Find where the given text appears and provide that cell's center as [X, Y] coordinate. 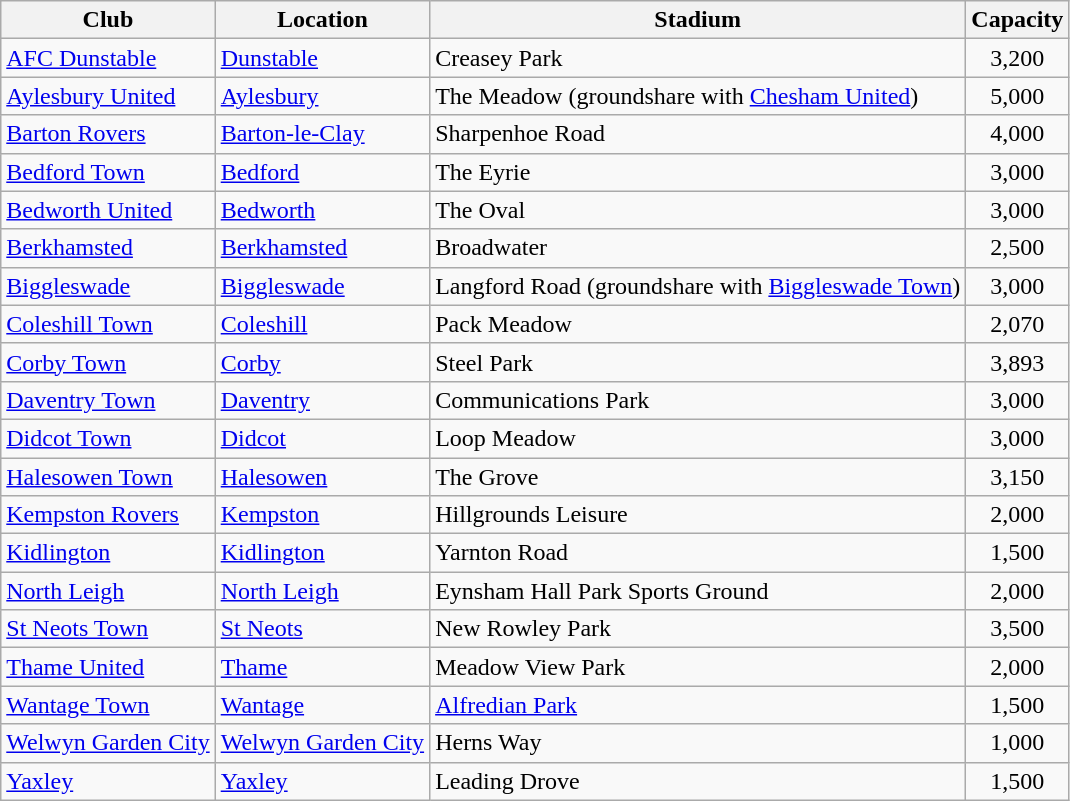
Wantage Town [108, 705]
Aylesbury [322, 96]
1,000 [1018, 743]
Bedworth [322, 210]
The Oval [698, 210]
Capacity [1018, 20]
Herns Way [698, 743]
2,070 [1018, 324]
Corby [322, 362]
The Meadow (groundshare with Chesham United) [698, 96]
Leading Drove [698, 781]
Wantage [322, 705]
The Grove [698, 477]
Kempston [322, 515]
Thame United [108, 667]
Hillgrounds Leisure [698, 515]
Daventry [322, 400]
Communications Park [698, 400]
Coleshill [322, 324]
Kempston Rovers [108, 515]
St Neots [322, 629]
Club [108, 20]
3,200 [1018, 58]
Eynsham Hall Park Sports Ground [698, 591]
New Rowley Park [698, 629]
Location [322, 20]
Alfredian Park [698, 705]
Creasey Park [698, 58]
3,893 [1018, 362]
4,000 [1018, 134]
Coleshill Town [108, 324]
5,000 [1018, 96]
Aylesbury United [108, 96]
Thame [322, 667]
St Neots Town [108, 629]
The Eyrie [698, 172]
Barton Rovers [108, 134]
Meadow View Park [698, 667]
Didcot [322, 438]
Steel Park [698, 362]
Bedford Town [108, 172]
Pack Meadow [698, 324]
Dunstable [322, 58]
Barton-le-Clay [322, 134]
Halesowen [322, 477]
Loop Meadow [698, 438]
Corby Town [108, 362]
Langford Road (groundshare with Biggleswade Town) [698, 286]
Bedworth United [108, 210]
AFC Dunstable [108, 58]
2,500 [1018, 248]
Daventry Town [108, 400]
3,500 [1018, 629]
Sharpenhoe Road [698, 134]
Didcot Town [108, 438]
Broadwater [698, 248]
Bedford [322, 172]
Halesowen Town [108, 477]
Yarnton Road [698, 553]
Stadium [698, 20]
3,150 [1018, 477]
